Capture the cell that displays the provided text and extract its [x, y] central coordinate. 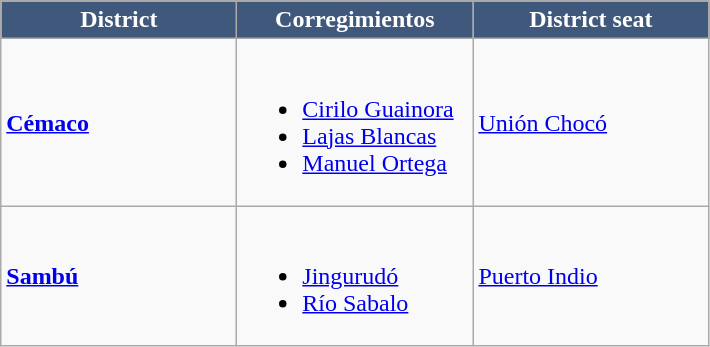
Cirilo GuainoraLajas BlancasManuel Ortega [355, 122]
JingurudóRío Sabalo [355, 276]
Cémaco [119, 122]
Unión Chocó [591, 122]
District seat [591, 20]
Puerto Indio [591, 276]
Corregimientos [355, 20]
Sambú [119, 276]
District [119, 20]
